Locate the cell with the specified text and output its (x, y) center coordinate. 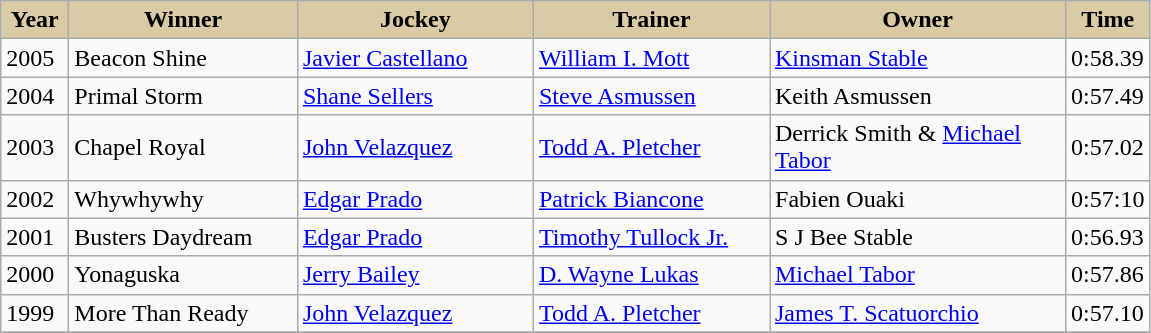
2004 (35, 96)
Michael Tabor (918, 275)
More Than Ready (184, 313)
2003 (35, 148)
Winner (184, 20)
Year (35, 20)
Primal Storm (184, 96)
Steve Asmussen (651, 96)
Javier Castellano (415, 58)
0:57:10 (1108, 199)
Chapel Royal (184, 148)
0:56.93 (1108, 237)
Yonaguska (184, 275)
D. Wayne Lukas (651, 275)
2000 (35, 275)
2002 (35, 199)
Whywhywhy (184, 199)
Jerry Bailey (415, 275)
Owner (918, 20)
Jockey (415, 20)
Shane Sellers (415, 96)
Timothy Tullock Jr. (651, 237)
Trainer (651, 20)
S J Bee Stable (918, 237)
Beacon Shine (184, 58)
0:58.39 (1108, 58)
1999 (35, 313)
0:57.86 (1108, 275)
2005 (35, 58)
Time (1108, 20)
0:57.10 (1108, 313)
William I. Mott (651, 58)
0:57.02 (1108, 148)
Keith Asmussen (918, 96)
James T. Scatuorchio (918, 313)
Derrick Smith & Michael Tabor (918, 148)
Busters Daydream (184, 237)
Patrick Biancone (651, 199)
0:57.49 (1108, 96)
Kinsman Stable (918, 58)
2001 (35, 237)
Fabien Ouaki (918, 199)
